Identify which cell holds the provided text, then report its [x, y] central coordinate. 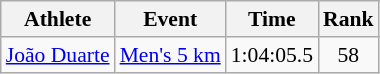
Men's 5 km [170, 55]
Event [170, 19]
Rank [348, 19]
Time [272, 19]
1:04:05.5 [272, 55]
João Duarte [58, 55]
Athlete [58, 19]
58 [348, 55]
